Extract the (x, y) coordinate from the center of the cell holding the provided text.  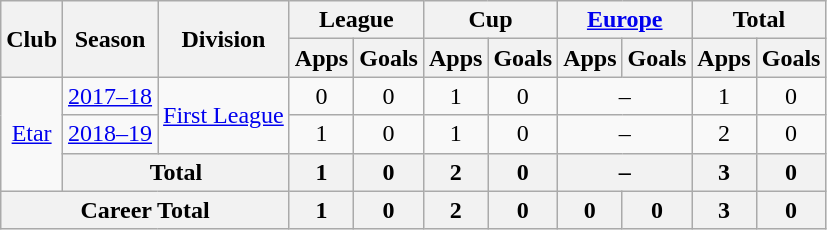
Career Total (146, 210)
Etar (32, 134)
2018–19 (110, 134)
Division (224, 39)
League (356, 20)
2017–18 (110, 96)
Europe (625, 20)
Season (110, 39)
Club (32, 39)
Cup (490, 20)
First League (224, 115)
